Return (x, y) of the center of cell containing provided text 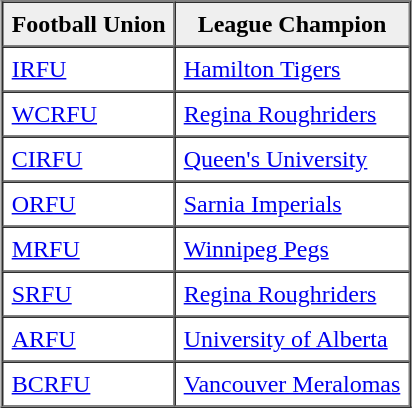
CIRFU (89, 158)
Hamilton Tigers (292, 68)
IRFU (89, 68)
SRFU (89, 294)
Queen's University (292, 158)
Vancouver Meralomas (292, 384)
BCRFU (89, 384)
Sarnia Imperials (292, 204)
ARFU (89, 338)
WCRFU (89, 114)
MRFU (89, 248)
League Champion (292, 24)
ORFU (89, 204)
University of Alberta (292, 338)
Winnipeg Pegs (292, 248)
Football Union (89, 24)
